Extract the (x, y) coordinate from the center of the cell holding the provided text.  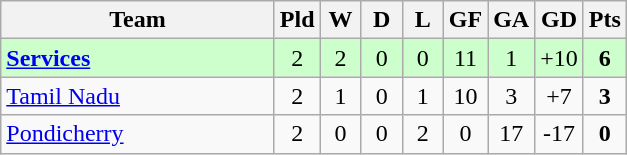
11 (465, 58)
Pondicherry (138, 134)
17 (512, 134)
W (340, 20)
D (382, 20)
Pts (604, 20)
GA (512, 20)
-17 (560, 134)
Services (138, 58)
L (422, 20)
+10 (560, 58)
+7 (560, 96)
Team (138, 20)
Tamil Nadu (138, 96)
10 (465, 96)
6 (604, 58)
GD (560, 20)
Pld (297, 20)
GF (465, 20)
